From the cell containing the given text, extract its center point as (X, Y) coordinate. 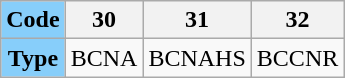
BCNAHS (197, 58)
Type (33, 58)
BCCNR (297, 58)
Code (33, 20)
30 (104, 20)
BCNA (104, 58)
32 (297, 20)
31 (197, 20)
